Output the [X, Y] coordinate of the center of the cell containing the given text.  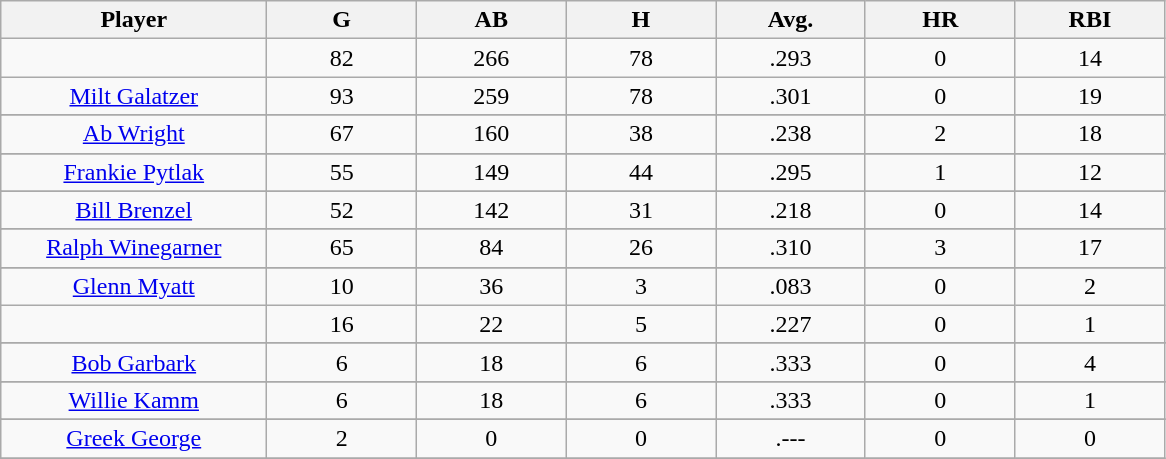
142 [491, 210]
Ralph Winegarner [134, 248]
Ab Wright [134, 134]
.218 [791, 210]
Frankie Pytlak [134, 172]
82 [342, 58]
AB [491, 20]
44 [641, 172]
.301 [791, 96]
Glenn Myatt [134, 286]
G [342, 20]
52 [342, 210]
67 [342, 134]
.--- [791, 438]
HR [940, 20]
26 [641, 248]
84 [491, 248]
.083 [791, 286]
10 [342, 286]
55 [342, 172]
266 [491, 58]
149 [491, 172]
Greek George [134, 438]
.310 [791, 248]
Milt Galatzer [134, 96]
Avg. [791, 20]
H [641, 20]
38 [641, 134]
Willie Kamm [134, 400]
Bill Brenzel [134, 210]
160 [491, 134]
31 [641, 210]
.227 [791, 324]
5 [641, 324]
17 [1090, 248]
RBI [1090, 20]
Bob Garbark [134, 362]
4 [1090, 362]
93 [342, 96]
.238 [791, 134]
36 [491, 286]
Player [134, 20]
19 [1090, 96]
.293 [791, 58]
12 [1090, 172]
259 [491, 96]
16 [342, 324]
65 [342, 248]
.295 [791, 172]
22 [491, 324]
